Search for the cell housing the specified text and yield its (X, Y) center coordinate. 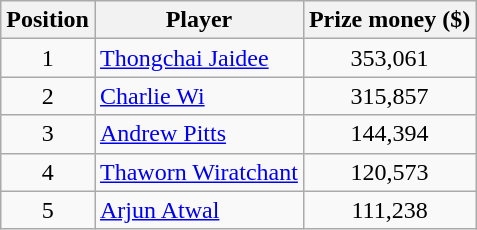
Arjun Atwal (198, 210)
120,573 (389, 172)
Player (198, 20)
353,061 (389, 58)
1 (48, 58)
111,238 (389, 210)
144,394 (389, 134)
Thaworn Wiratchant (198, 172)
Prize money ($) (389, 20)
5 (48, 210)
315,857 (389, 96)
Thongchai Jaidee (198, 58)
Andrew Pitts (198, 134)
2 (48, 96)
3 (48, 134)
Charlie Wi (198, 96)
4 (48, 172)
Position (48, 20)
